Locate the cell with the specified text and output its (x, y) center coordinate. 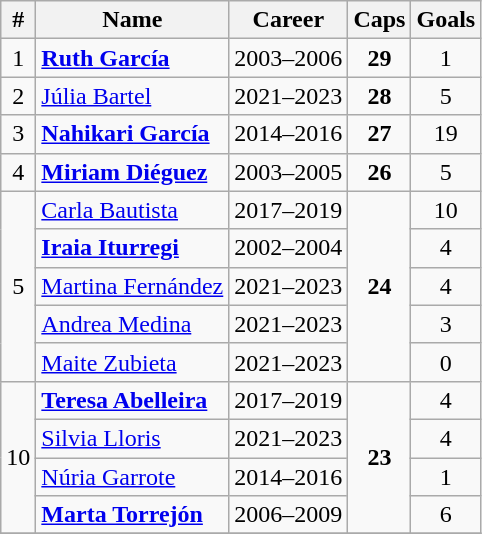
2003–2005 (288, 172)
26 (380, 172)
2002–2004 (288, 248)
Silvia Lloris (132, 438)
Teresa Abelleira (132, 400)
Marta Torrejón (132, 515)
Miriam Diéguez (132, 172)
19 (446, 134)
Carla Bautista (132, 210)
# (18, 20)
2006–2009 (288, 515)
Maite Zubieta (132, 362)
Martina Fernández (132, 286)
27 (380, 134)
Iraia Iturregi (132, 248)
29 (380, 58)
Name (132, 20)
Goals (446, 20)
Núria Garrote (132, 477)
24 (380, 286)
6 (446, 515)
Andrea Medina (132, 324)
23 (380, 457)
28 (380, 96)
Caps (380, 20)
Nahikari García (132, 134)
0 (446, 362)
2 (18, 96)
Career (288, 20)
Ruth García (132, 58)
2003–2006 (288, 58)
Júlia Bartel (132, 96)
